Identify which cell holds the provided text, then report its [x, y] central coordinate. 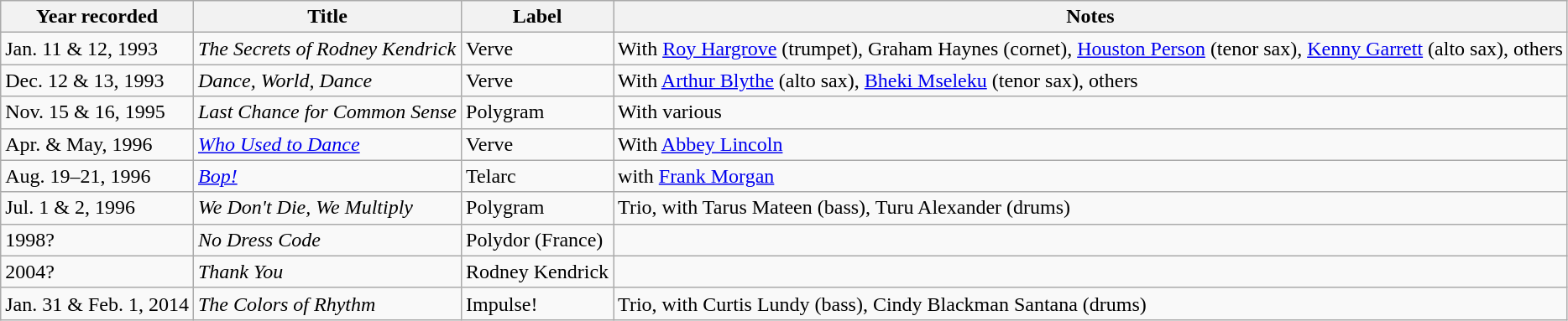
Last Chance for Common Sense [327, 112]
Label [537, 17]
Trio, with Curtis Lundy (bass), Cindy Blackman Santana (drums) [1091, 303]
Nov. 15 & 16, 1995 [97, 112]
Thank You [327, 272]
Apr. & May, 1996 [97, 144]
Jan. 31 & Feb. 1, 2014 [97, 303]
With Abbey Lincoln [1091, 144]
2004? [97, 272]
We Don't Die, We Multiply [327, 208]
With various [1091, 112]
No Dress Code [327, 240]
Dec. 12 & 13, 1993 [97, 80]
1998? [97, 240]
Trio, with Tarus Mateen (bass), Turu Alexander (drums) [1091, 208]
The Colors of Rhythm [327, 303]
Jul. 1 & 2, 1996 [97, 208]
Rodney Kendrick [537, 272]
With Roy Hargrove (trumpet), Graham Haynes (cornet), Houston Person (tenor sax), Kenny Garrett (alto sax), others [1091, 49]
Jan. 11 & 12, 1993 [97, 49]
Year recorded [97, 17]
Notes [1091, 17]
Polydor (France) [537, 240]
Title [327, 17]
Aug. 19–21, 1996 [97, 176]
Who Used to Dance [327, 144]
Dance, World, Dance [327, 80]
Bop! [327, 176]
Impulse! [537, 303]
With Arthur Blythe (alto sax), Bheki Mseleku (tenor sax), others [1091, 80]
The Secrets of Rodney Kendrick [327, 49]
Telarc [537, 176]
with Frank Morgan [1091, 176]
